Return the [x, y] coordinate for the center point of the cell that contains the specified text.  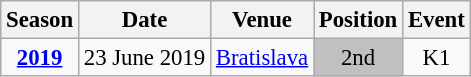
23 June 2019 [144, 58]
Position [358, 20]
Date [144, 20]
Venue [262, 20]
Event [437, 20]
Season [40, 20]
K1 [437, 58]
2nd [358, 58]
2019 [40, 58]
Bratislava [262, 58]
